Return the [X, Y] coordinate for the center point of the cell that contains the specified text.  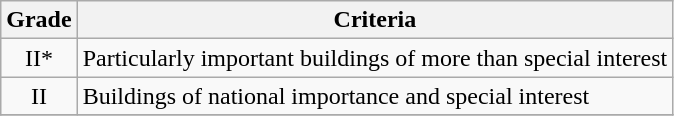
Particularly important buildings of more than special interest [375, 58]
Criteria [375, 20]
Buildings of national importance and special interest [375, 96]
Grade [39, 20]
II* [39, 58]
II [39, 96]
